Find where the given text appears and provide that cell's center as (X, Y) coordinate. 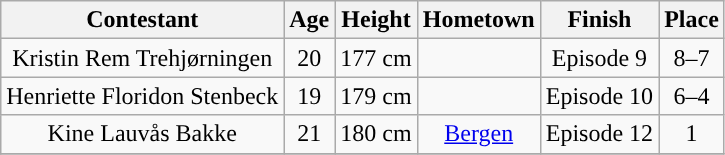
6–4 (692, 96)
20 (310, 58)
Episode 9 (599, 58)
Height (376, 20)
8–7 (692, 58)
Kine Lauvås Bakke (142, 134)
21 (310, 134)
Episode 10 (599, 96)
Contestant (142, 20)
Kristin Rem Trehjørningen (142, 58)
Place (692, 20)
Finish (599, 20)
Henriette Floridon Stenbeck (142, 96)
179 cm (376, 96)
1 (692, 134)
Episode 12 (599, 134)
180 cm (376, 134)
Age (310, 20)
177 cm (376, 58)
Bergen (478, 134)
19 (310, 96)
Hometown (478, 20)
